Pinpoint the cell where the given text exists, returning its [x, y] midpoint coordinate. 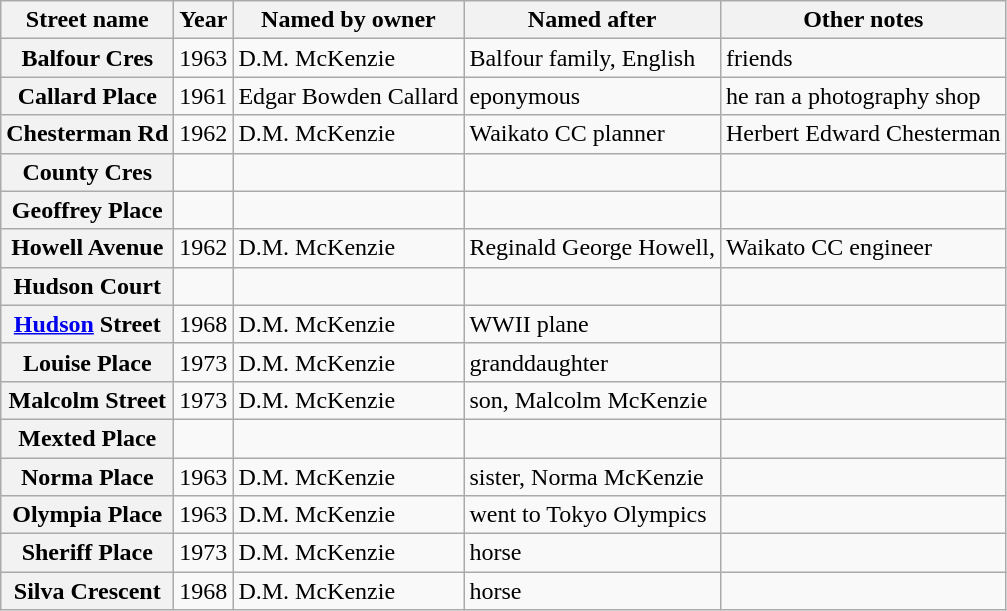
he ran a photography shop [863, 96]
WWII plane [592, 324]
eponymous [592, 96]
Mexted Place [88, 438]
Norma Place [88, 477]
went to Tokyo Olympics [592, 515]
Silva Crescent [88, 591]
Geoffrey Place [88, 210]
Herbert Edward Chesterman [863, 134]
1961 [204, 96]
Balfour Cres [88, 58]
son, Malcolm McKenzie [592, 400]
Hudson Court [88, 286]
Edgar Bowden Callard [348, 96]
Howell Avenue [88, 248]
Named after [592, 20]
Balfour family, English [592, 58]
friends [863, 58]
Sheriff Place [88, 553]
Waikato CC planner [592, 134]
Malcolm Street [88, 400]
Louise Place [88, 362]
sister, Norma McKenzie [592, 477]
Chesterman Rd [88, 134]
Year [204, 20]
Callard Place [88, 96]
Olympia Place [88, 515]
Waikato CC engineer [863, 248]
County Cres [88, 172]
Hudson Street [88, 324]
Other notes [863, 20]
Street name [88, 20]
granddaughter [592, 362]
Reginald George Howell, [592, 248]
Named by owner [348, 20]
